Locate the cell with the specified text and output its (x, y) center coordinate. 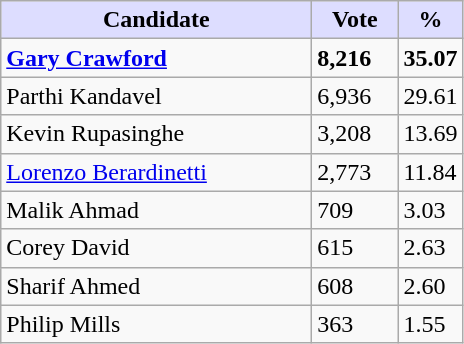
11.84 (430, 172)
Sharif Ahmed (156, 286)
Philip Mills (156, 324)
2,773 (355, 172)
Kevin Rupasinghe (156, 134)
3.03 (430, 210)
1.55 (430, 324)
2.60 (430, 286)
Vote (355, 20)
Candidate (156, 20)
Malik Ahmad (156, 210)
% (430, 20)
3,208 (355, 134)
Lorenzo Berardinetti (156, 172)
608 (355, 286)
Corey David (156, 248)
615 (355, 248)
29.61 (430, 96)
2.63 (430, 248)
8,216 (355, 58)
13.69 (430, 134)
709 (355, 210)
6,936 (355, 96)
Parthi Kandavel (156, 96)
35.07 (430, 58)
363 (355, 324)
Gary Crawford (156, 58)
